Scan for the cell matching the given text and deliver its [X, Y] coordinate at center. 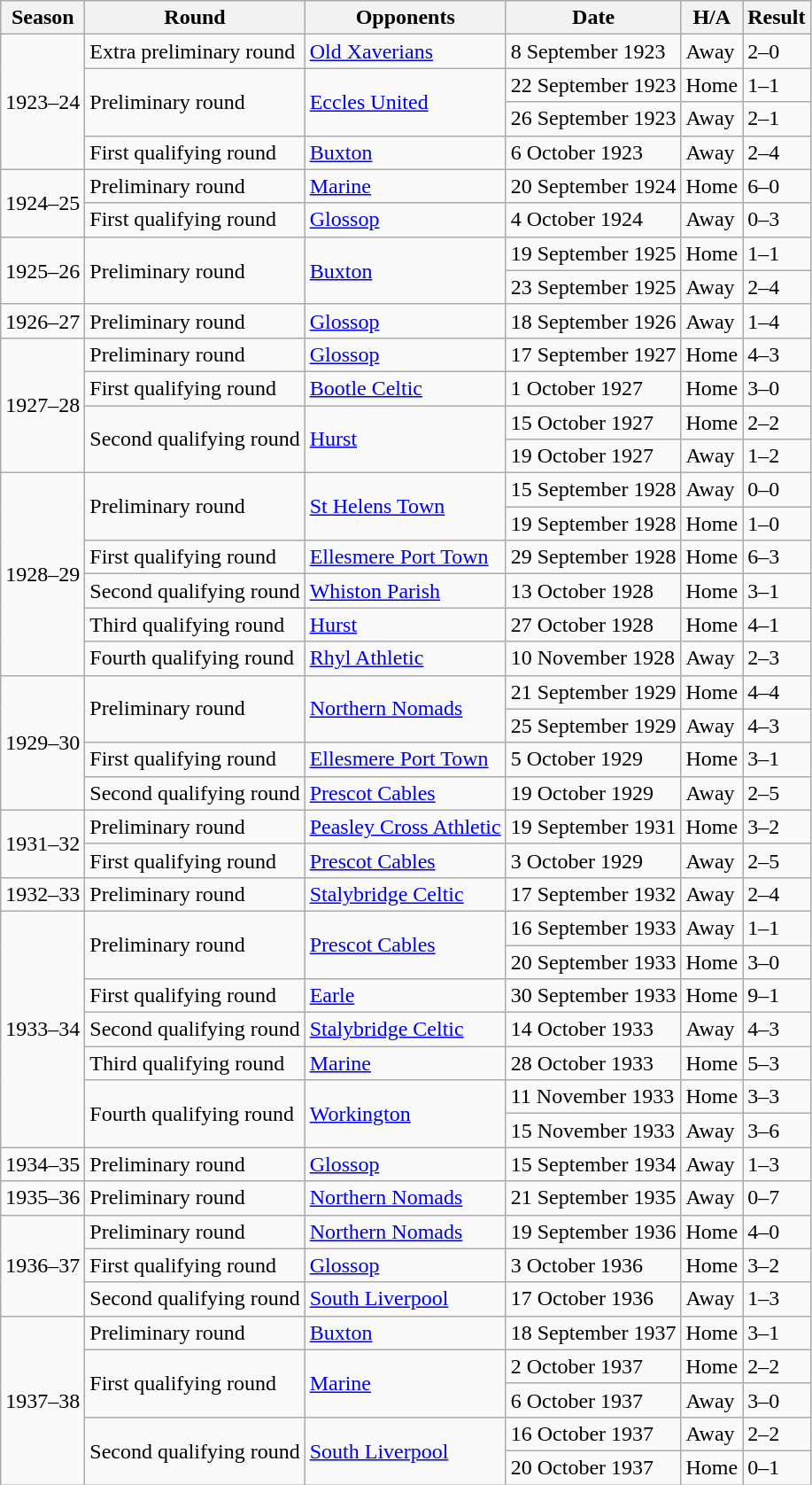
6–0 [777, 186]
0–3 [777, 220]
19 September 1925 [593, 253]
1932–33 [43, 894]
1931–32 [43, 844]
13 October 1928 [593, 591]
2 October 1937 [593, 1366]
5–3 [777, 1063]
Rhyl Athletic [406, 658]
15 September 1934 [593, 1164]
4–0 [777, 1232]
30 September 1933 [593, 996]
20 October 1937 [593, 1467]
1924–25 [43, 203]
Date [593, 18]
19 September 1936 [593, 1232]
Opponents [406, 18]
1925–26 [43, 270]
17 September 1927 [593, 354]
Bootle Celtic [406, 388]
0–0 [777, 490]
6–3 [777, 557]
6 October 1923 [593, 152]
2–0 [777, 51]
Season [43, 18]
1923–24 [43, 102]
Eccles United [406, 102]
1926–27 [43, 321]
19 October 1929 [593, 793]
19 September 1931 [593, 827]
17 September 1932 [593, 894]
Earle [406, 996]
16 October 1937 [593, 1434]
Workington [406, 1114]
28 October 1933 [593, 1063]
1–4 [777, 321]
1–2 [777, 456]
3 October 1936 [593, 1265]
Old Xaverians [406, 51]
10 November 1928 [593, 658]
8 September 1923 [593, 51]
1934–35 [43, 1164]
4–4 [777, 692]
H/A [712, 18]
21 September 1929 [593, 692]
19 October 1927 [593, 456]
19 September 1928 [593, 524]
20 September 1924 [593, 186]
4–1 [777, 625]
3–3 [777, 1097]
5 October 1929 [593, 759]
3–6 [777, 1131]
1 October 1927 [593, 388]
0–7 [777, 1198]
0–1 [777, 1467]
Whiston Parish [406, 591]
Extra preliminary round [195, 51]
9–1 [777, 996]
20 September 1933 [593, 961]
4 October 1924 [593, 220]
1936–37 [43, 1265]
16 September 1933 [593, 928]
1935–36 [43, 1198]
15 October 1927 [593, 423]
23 September 1925 [593, 287]
26 September 1923 [593, 119]
Round [195, 18]
1928–29 [43, 574]
1–0 [777, 524]
18 September 1926 [593, 321]
1929–30 [43, 742]
29 September 1928 [593, 557]
17 October 1936 [593, 1299]
18 September 1937 [593, 1333]
Peasley Cross Athletic [406, 827]
Result [777, 18]
St Helens Town [406, 507]
1933–34 [43, 1029]
3 October 1929 [593, 860]
6 October 1937 [593, 1400]
21 September 1935 [593, 1198]
2–1 [777, 119]
11 November 1933 [593, 1097]
2–3 [777, 658]
27 October 1928 [593, 625]
1937–38 [43, 1400]
25 September 1929 [593, 726]
1927–28 [43, 405]
15 September 1928 [593, 490]
15 November 1933 [593, 1131]
14 October 1933 [593, 1030]
22 September 1923 [593, 85]
